Capture the cell that displays the provided text and extract its [x, y] central coordinate. 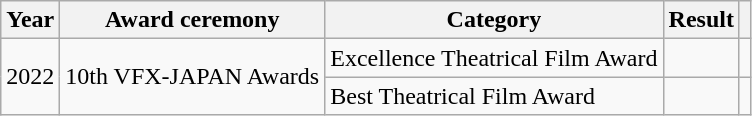
Excellence Theatrical Film Award [494, 58]
Award ceremony [192, 20]
Result [701, 20]
10th VFX-JAPAN Awards [192, 77]
2022 [30, 77]
Year [30, 20]
Best Theatrical Film Award [494, 96]
Category [494, 20]
